Extract the [x, y] coordinate from the center of the cell holding the provided text.  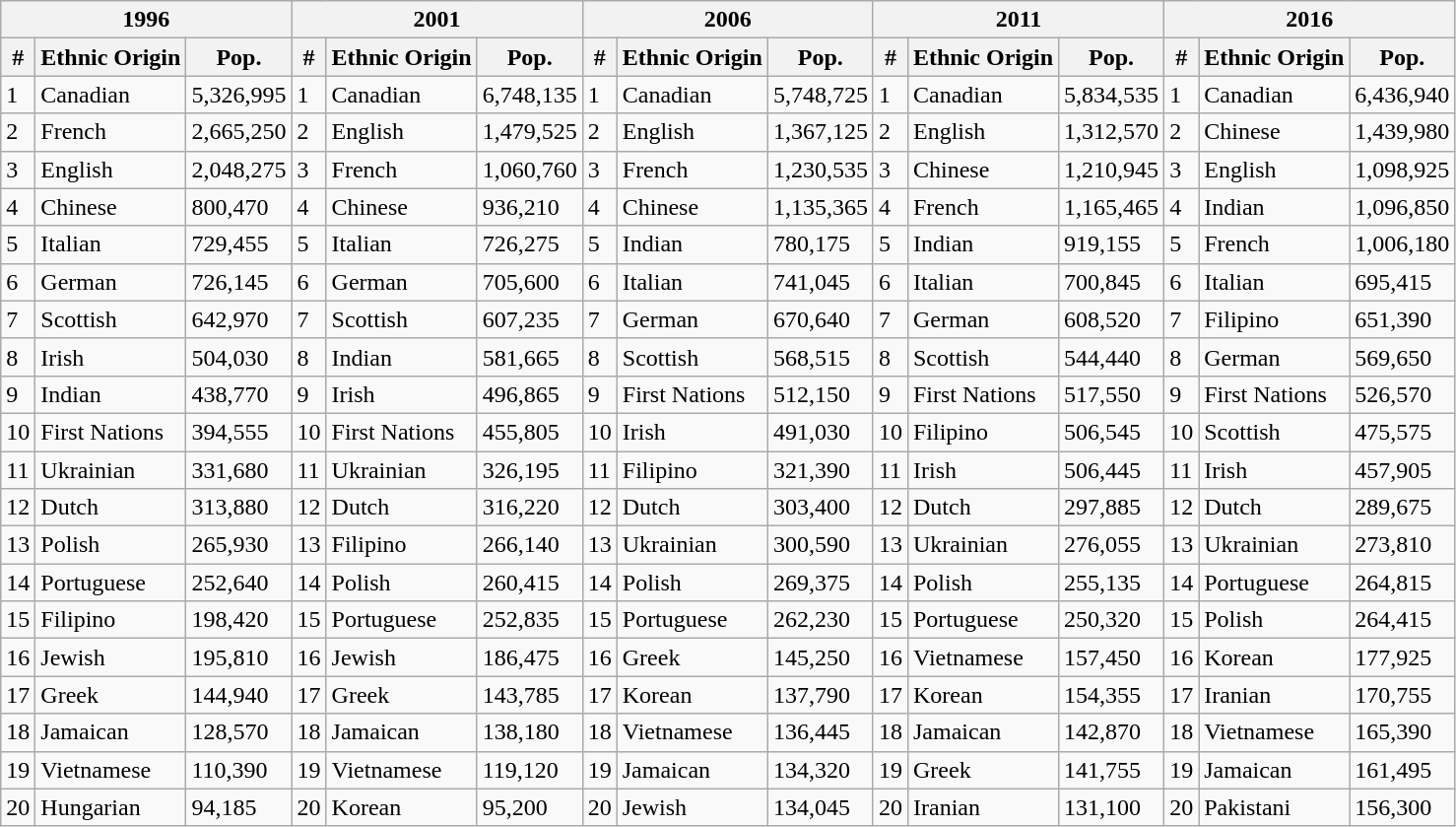
252,835 [530, 620]
1,060,760 [530, 170]
726,275 [530, 244]
316,220 [530, 508]
177,925 [1403, 657]
491,030 [820, 432]
250,320 [1111, 620]
252,640 [238, 583]
5,748,725 [820, 95]
144,940 [238, 695]
1,096,850 [1403, 207]
800,470 [238, 207]
526,570 [1403, 394]
1,135,365 [820, 207]
1,165,465 [1111, 207]
455,805 [530, 432]
1996 [146, 20]
266,140 [530, 545]
313,880 [238, 508]
94,185 [238, 807]
1,312,570 [1111, 132]
1,098,925 [1403, 170]
110,390 [238, 770]
297,885 [1111, 508]
264,815 [1403, 583]
517,550 [1111, 394]
269,375 [820, 583]
569,650 [1403, 357]
651,390 [1403, 319]
642,970 [238, 319]
729,455 [238, 244]
705,600 [530, 282]
700,845 [1111, 282]
262,230 [820, 620]
457,905 [1403, 470]
142,870 [1111, 732]
919,155 [1111, 244]
780,175 [820, 244]
321,390 [820, 470]
512,150 [820, 394]
568,515 [820, 357]
2001 [437, 20]
5,326,995 [238, 95]
506,445 [1111, 470]
119,120 [530, 770]
195,810 [238, 657]
506,545 [1111, 432]
136,445 [820, 732]
6,748,135 [530, 95]
326,195 [530, 470]
936,210 [530, 207]
131,100 [1111, 807]
608,520 [1111, 319]
300,590 [820, 545]
741,045 [820, 282]
Hungarian [110, 807]
154,355 [1111, 695]
2,665,250 [238, 132]
1,439,980 [1403, 132]
1,230,535 [820, 170]
128,570 [238, 732]
134,045 [820, 807]
265,930 [238, 545]
581,665 [530, 357]
5,834,535 [1111, 95]
276,055 [1111, 545]
496,865 [530, 394]
186,475 [530, 657]
138,180 [530, 732]
504,030 [238, 357]
394,555 [238, 432]
156,300 [1403, 807]
170,755 [1403, 695]
670,640 [820, 319]
2,048,275 [238, 170]
260,415 [530, 583]
1,210,945 [1111, 170]
264,415 [1403, 620]
255,135 [1111, 583]
134,320 [820, 770]
2011 [1019, 20]
137,790 [820, 695]
1,479,525 [530, 132]
6,436,940 [1403, 95]
289,675 [1403, 508]
157,450 [1111, 657]
198,420 [238, 620]
Pakistani [1275, 807]
607,235 [530, 319]
438,770 [238, 394]
303,400 [820, 508]
331,680 [238, 470]
695,415 [1403, 282]
145,250 [820, 657]
273,810 [1403, 545]
141,755 [1111, 770]
2006 [727, 20]
544,440 [1111, 357]
726,145 [238, 282]
1,367,125 [820, 132]
1,006,180 [1403, 244]
143,785 [530, 695]
2016 [1310, 20]
95,200 [530, 807]
475,575 [1403, 432]
161,495 [1403, 770]
165,390 [1403, 732]
